Capture the cell that displays the provided text and extract its [x, y] central coordinate. 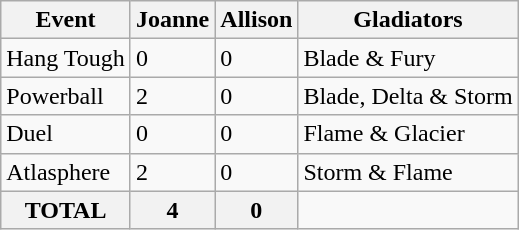
Powerball [66, 96]
Storm & Flame [408, 172]
TOTAL [66, 210]
Gladiators [408, 20]
Event [66, 20]
Atlasphere [66, 172]
Duel [66, 134]
Blade, Delta & Storm [408, 96]
Flame & Glacier [408, 134]
Allison [256, 20]
Joanne [172, 20]
4 [172, 210]
Hang Tough [66, 58]
Blade & Fury [408, 58]
